Provide the [X, Y] coordinate of the cell's center where the given text is located.  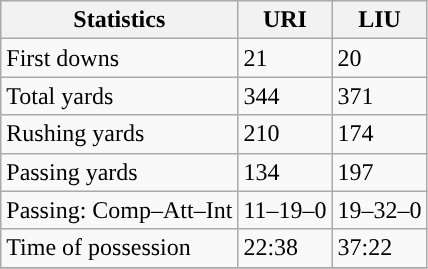
37:22 [380, 248]
First downs [120, 58]
Passing yards [120, 172]
22:38 [285, 248]
Statistics [120, 20]
Time of possession [120, 248]
19–32–0 [380, 210]
344 [285, 96]
21 [285, 58]
371 [380, 96]
Total yards [120, 96]
20 [380, 58]
210 [285, 134]
Rushing yards [120, 134]
LIU [380, 20]
URI [285, 20]
174 [380, 134]
134 [285, 172]
11–19–0 [285, 210]
Passing: Comp–Att–Int [120, 210]
197 [380, 172]
